For the text-containing cell, return its midpoint in [x, y] coordinate format. 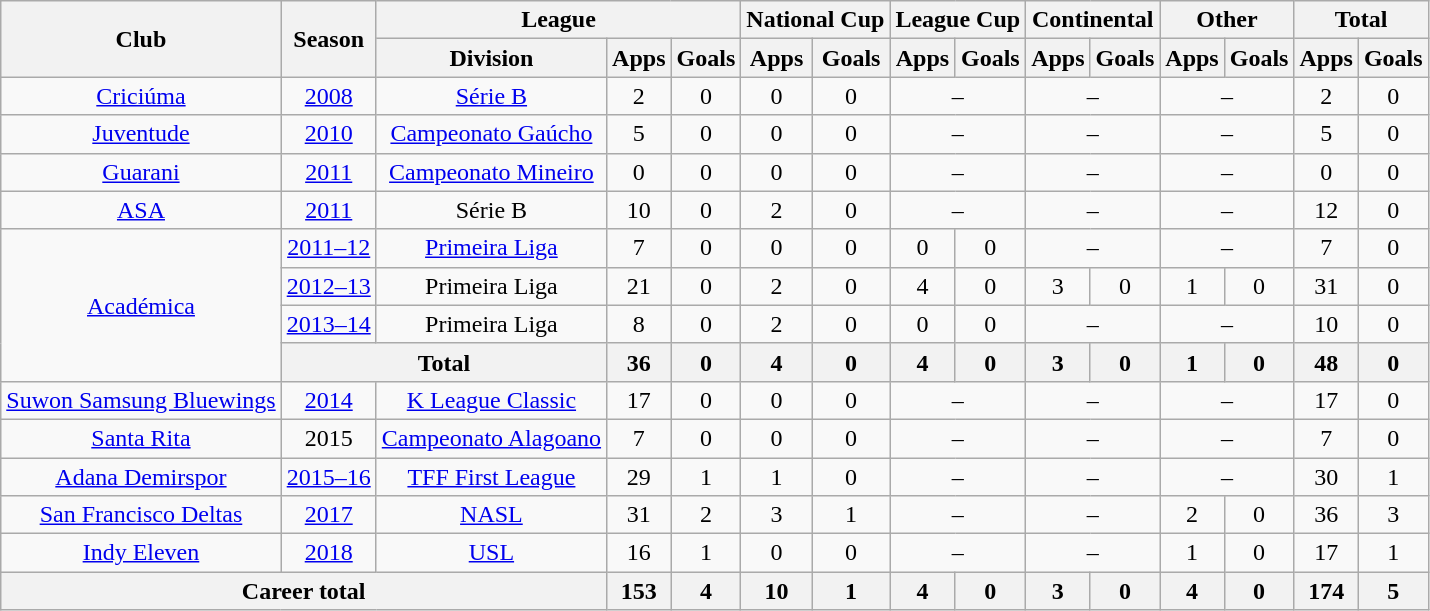
Season [328, 39]
153 [639, 591]
2015–16 [328, 477]
Guarani [141, 172]
K League Classic [491, 400]
Suwon Samsung Bluewings [141, 400]
174 [1326, 591]
Other [1227, 20]
2010 [328, 134]
Criciúma [141, 96]
Campeonato Alagoano [491, 438]
National Cup [816, 20]
2012–13 [328, 286]
30 [1326, 477]
Continental [1093, 20]
League [558, 20]
Juventude [141, 134]
2013–14 [328, 324]
Académica [141, 305]
League Cup [958, 20]
2011–12 [328, 248]
8 [639, 324]
2015 [328, 438]
Campeonato Gaúcho [491, 134]
ASA [141, 210]
Campeonato Mineiro [491, 172]
2017 [328, 515]
21 [639, 286]
48 [1326, 362]
San Francisco Deltas [141, 515]
NASL [491, 515]
Club [141, 39]
2018 [328, 553]
2008 [328, 96]
29 [639, 477]
16 [639, 553]
Division [491, 58]
Adana Demirspor [141, 477]
Santa Rita [141, 438]
Career total [304, 591]
USL [491, 553]
2014 [328, 400]
Indy Eleven [141, 553]
TFF First League [491, 477]
12 [1326, 210]
